Scan for the cell matching the given text and deliver its [X, Y] coordinate at center. 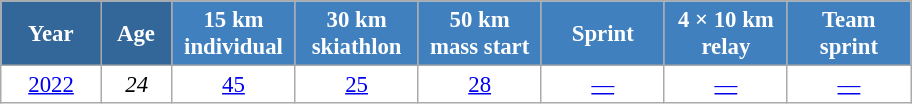
30 km skiathlon [356, 34]
15 km individual [234, 34]
Year [52, 34]
28 [480, 85]
2022 [52, 85]
Team sprint [848, 34]
Sprint [602, 34]
24 [136, 85]
Age [136, 34]
25 [356, 85]
50 km mass start [480, 34]
45 [234, 85]
4 × 10 km relay [726, 34]
